Return the (x, y) coordinate for the center point of the cell that contains the specified text.  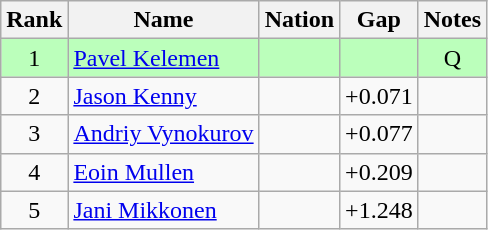
Notes (452, 20)
2 (34, 96)
4 (34, 172)
Jani Mikkonen (164, 210)
5 (34, 210)
Q (452, 58)
3 (34, 134)
Andriy Vynokurov (164, 134)
Gap (380, 20)
Eoin Mullen (164, 172)
Nation (299, 20)
+0.071 (380, 96)
+0.209 (380, 172)
Name (164, 20)
Rank (34, 20)
+1.248 (380, 210)
Pavel Kelemen (164, 58)
1 (34, 58)
+0.077 (380, 134)
Jason Kenny (164, 96)
